Output the (X, Y) coordinate of the center of the cell containing the given text.  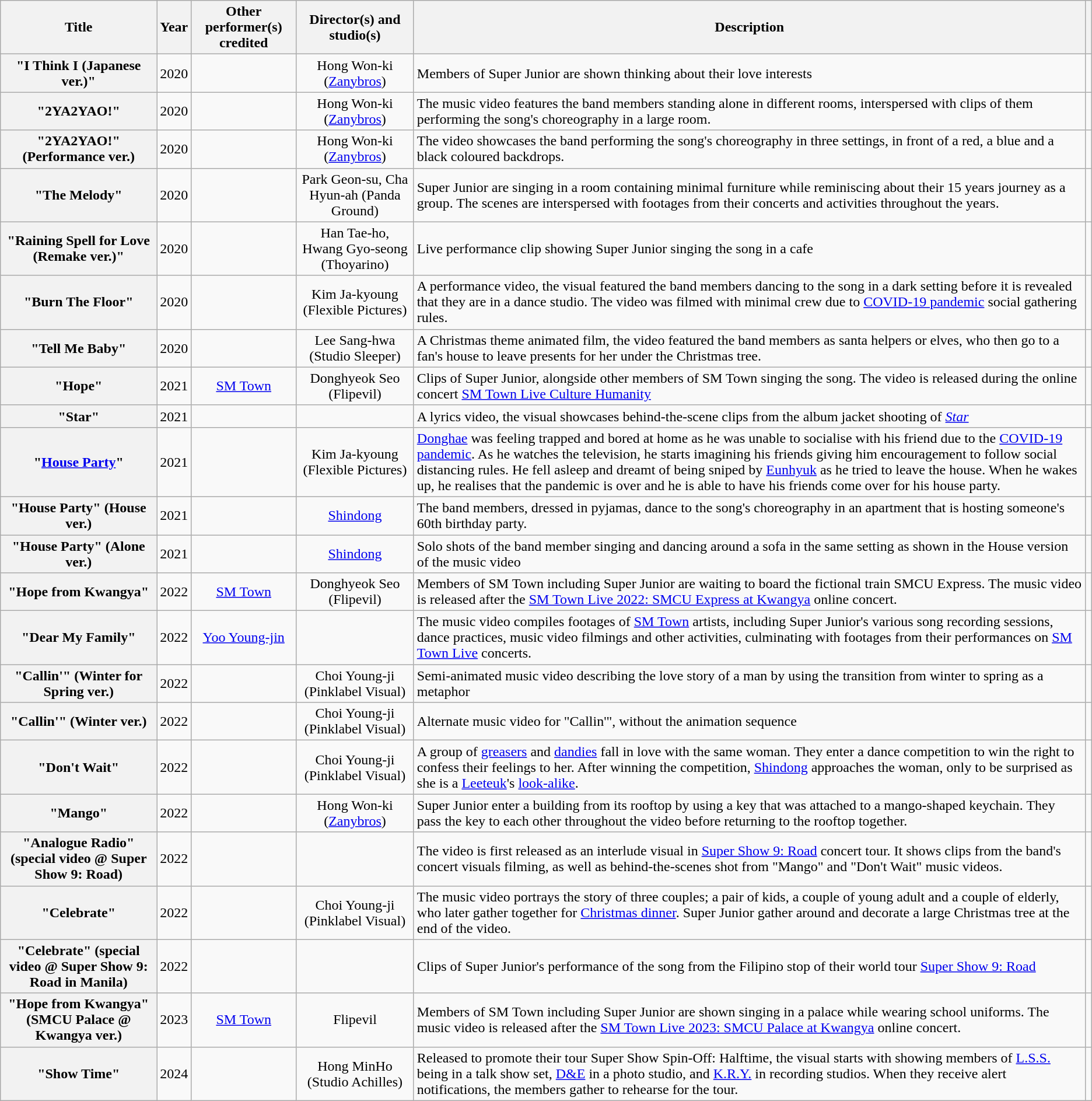
"House Party" (Alone ver.) (79, 553)
"Raining Spell for Love (Remake ver.)" (79, 249)
Park Geon-su, Cha Hyun-ah (Panda Ground) (355, 195)
"Celebrate" (79, 913)
"Star" (79, 416)
Alternate music video for "Callin'", without the animation sequence (749, 721)
2024 (174, 1074)
"Analogue Radio" (special video @ Super Show 9: Road) (79, 859)
Year (174, 27)
"2YA2YAO!" (Performance ver.) (79, 149)
Solo shots of the band member singing and dancing around a sofa in the same setting as shown in the House version of the music video (749, 553)
"Callin'" (Winter for Spring ver.) (79, 684)
Live performance clip showing Super Junior singing the song in a cafe (749, 249)
Description (749, 27)
"Don't Wait" (79, 767)
"Tell Me Baby" (79, 348)
"Callin'" (Winter ver.) (79, 721)
"Dear My Family" (79, 638)
"House Party" (79, 462)
"Hope" (79, 386)
"Burn The Floor" (79, 302)
Han Tae-ho, Hwang Gyo-seong (Thoyarino) (355, 249)
Hong MinHo (Studio Achilles) (355, 1074)
"Hope from Kwangya" (79, 592)
"Hope from Kwangya" (SMCU Palace @ Kwangya ver.) (79, 1020)
Other performer(s) credited (244, 27)
Lee Sang-hwa (Studio Sleeper) (355, 348)
Members of Super Junior are shown thinking about their love interests (749, 74)
2023 (174, 1020)
"2YA2YAO!" (79, 111)
The video showcases the band performing the song's choreography in three settings, in front of a red, a blue and a black coloured backdrops. (749, 149)
Flipevil (355, 1020)
"Show Time" (79, 1074)
"Celebrate" (special video @ Super Show 9: Road in Manila) (79, 966)
"House Party" (House ver.) (79, 516)
"Mango" (79, 813)
Clips of Super Junior's performance of the song from the Filipino stop of their world tour Super Show 9: Road (749, 966)
Semi-animated music video describing the love story of a man by using the transition from winter to spring as a metaphor (749, 684)
"The Melody" (79, 195)
Director(s) and studio(s) (355, 27)
A lyrics video, the visual showcases behind-the-scene clips from the album jacket shooting of Star (749, 416)
Yoo Young-jin (244, 638)
The band members, dressed in pyjamas, dance to the song's choreography in an apartment that is hosting someone's 60th birthday party. (749, 516)
"I Think I (Japanese ver.)" (79, 74)
Title (79, 27)
